For the text-containing cell, return its midpoint in (x, y) coordinate format. 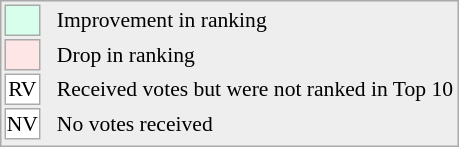
Received votes but were not ranked in Top 10 (254, 90)
NV (22, 124)
Improvement in ranking (254, 20)
Drop in ranking (254, 55)
No votes received (254, 124)
RV (22, 90)
